Scan for the cell matching the given text and deliver its [X, Y] coordinate at center. 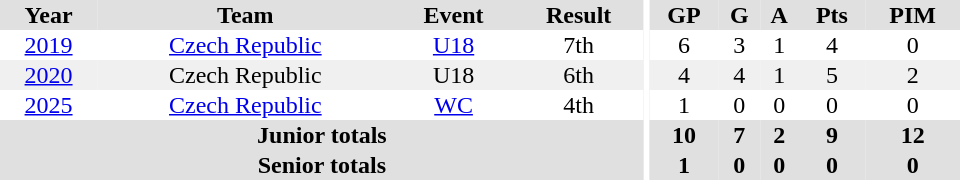
Pts [832, 15]
2025 [48, 105]
Result [579, 15]
3 [740, 45]
2019 [48, 45]
12 [912, 135]
6th [579, 75]
Team [245, 15]
Senior totals [322, 165]
Event [454, 15]
WC [454, 105]
9 [832, 135]
A [780, 15]
Year [48, 15]
Junior totals [322, 135]
2020 [48, 75]
7th [579, 45]
4th [579, 105]
7 [740, 135]
G [740, 15]
5 [832, 75]
GP [684, 15]
PIM [912, 15]
6 [684, 45]
10 [684, 135]
